Locate the cell with the specified text and output its [x, y] center coordinate. 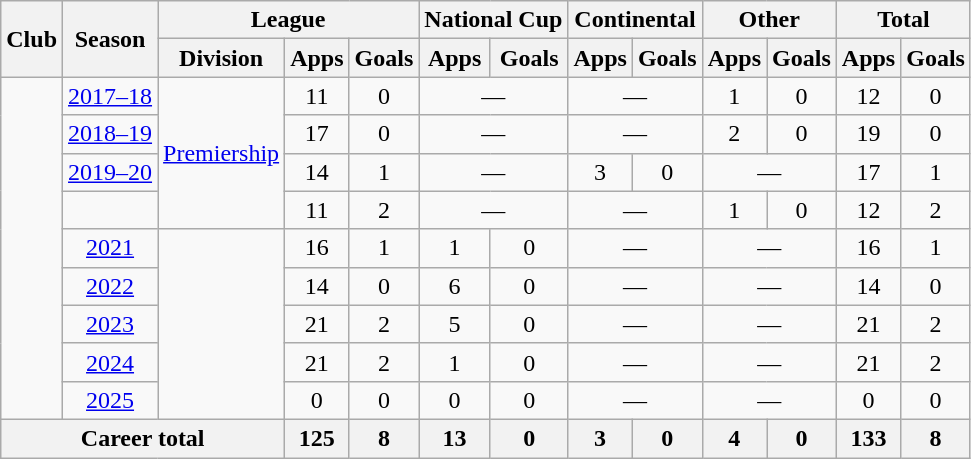
2021 [110, 248]
2017–18 [110, 96]
Premiership [222, 153]
Total [903, 20]
2025 [110, 400]
2023 [110, 324]
Career total [143, 438]
2022 [110, 286]
6 [455, 286]
125 [317, 438]
Club [32, 39]
Continental [635, 20]
League [288, 20]
National Cup [494, 20]
133 [868, 438]
19 [868, 134]
2024 [110, 362]
5 [455, 324]
2018–19 [110, 134]
4 [734, 438]
Division [222, 58]
Season [110, 39]
13 [455, 438]
2019–20 [110, 172]
Other [769, 20]
